Output the [x, y] coordinate of the center of the cell containing the given text.  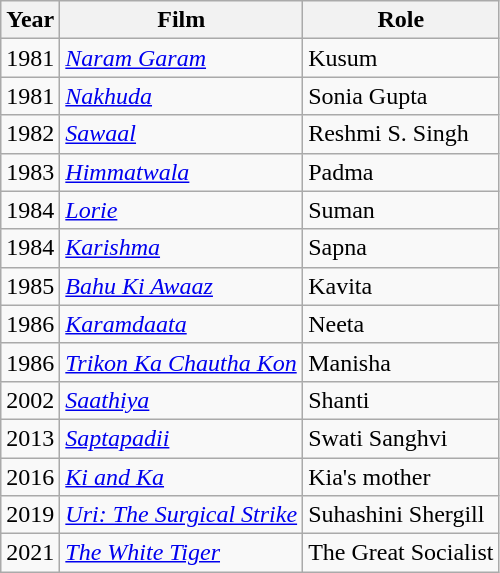
Naram Garam [182, 58]
Ki and Ka [182, 477]
2016 [30, 477]
Bahu Ki Awaaz [182, 286]
Suman [401, 210]
Uri: The Surgical Strike [182, 515]
Role [401, 20]
2021 [30, 553]
Kavita [401, 286]
2002 [30, 400]
Trikon Ka Chautha Kon [182, 362]
Year [30, 20]
Padma [401, 172]
Sawaal [182, 134]
Sapna [401, 248]
Film [182, 20]
1982 [30, 134]
Reshmi S. Singh [401, 134]
Saathiya [182, 400]
Kia's mother [401, 477]
The Great Socialist [401, 553]
2013 [30, 438]
1985 [30, 286]
2019 [30, 515]
Sonia Gupta [401, 96]
Karamdaata [182, 324]
Nakhuda [182, 96]
The White Tiger [182, 553]
1983 [30, 172]
Kusum [401, 58]
Karishma [182, 248]
Manisha [401, 362]
Shanti [401, 400]
Saptapadii [182, 438]
Lorie [182, 210]
Neeta [401, 324]
Suhashini Shergill [401, 515]
Swati Sanghvi [401, 438]
Himmatwala [182, 172]
